Output the (x, y) coordinate of the center of the cell containing the given text.  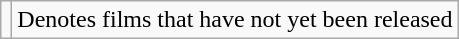
Denotes films that have not yet been released (235, 20)
